Pinpoint the cell where the given text exists, returning its (X, Y) midpoint coordinate. 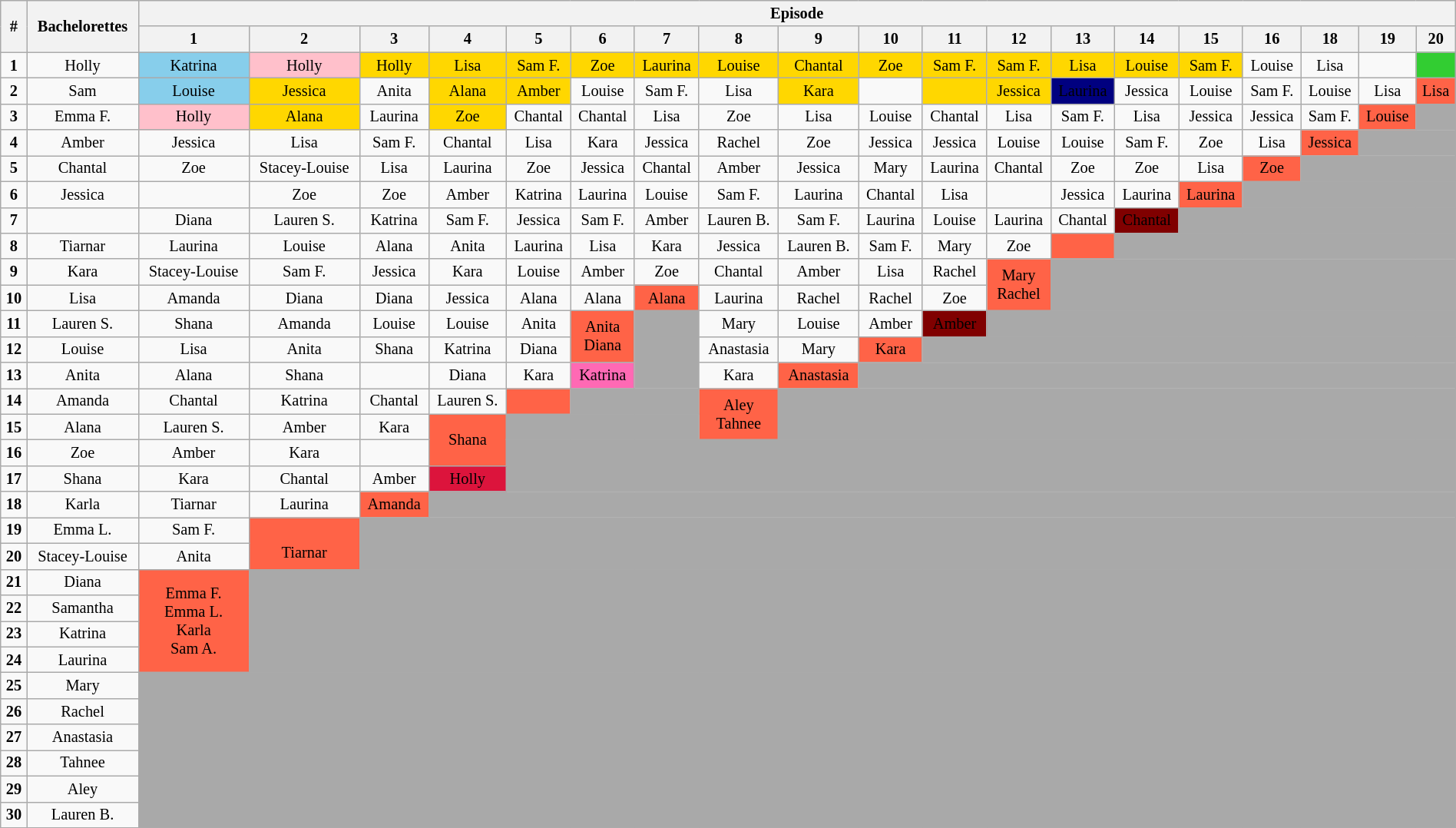
24 (14, 660)
21 (14, 582)
Karla (83, 505)
Bachelorettes (83, 26)
23 (14, 634)
Aley (83, 789)
25 (14, 685)
27 (14, 737)
Emma L. (83, 530)
Tahnee (83, 763)
# (14, 26)
Emma F.Emma L.KarlaSam A. (194, 621)
29 (14, 789)
26 (14, 711)
AnitaDiana (602, 336)
Samantha (83, 608)
Episode (797, 13)
28 (14, 763)
Sam (83, 91)
22 (14, 608)
17 (14, 479)
Emma F. (83, 117)
AleyTahnee (739, 413)
MaryRachel (1018, 284)
30 (14, 815)
